Extract the [X, Y] coordinate from the center of the cell holding the provided text.  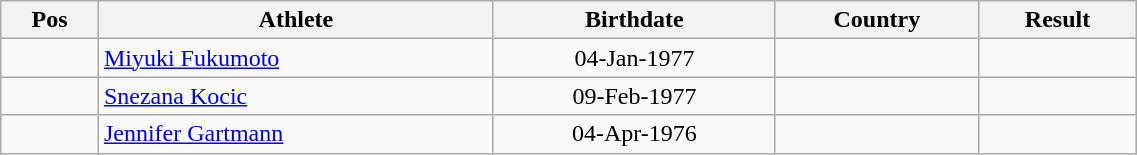
Jennifer Gartmann [296, 134]
04-Jan-1977 [634, 58]
Athlete [296, 20]
04-Apr-1976 [634, 134]
Result [1058, 20]
Snezana Kocic [296, 96]
Pos [50, 20]
Miyuki Fukumoto [296, 58]
Birthdate [634, 20]
09-Feb-1977 [634, 96]
Country [876, 20]
